Search for the cell housing the specified text and yield its (x, y) center coordinate. 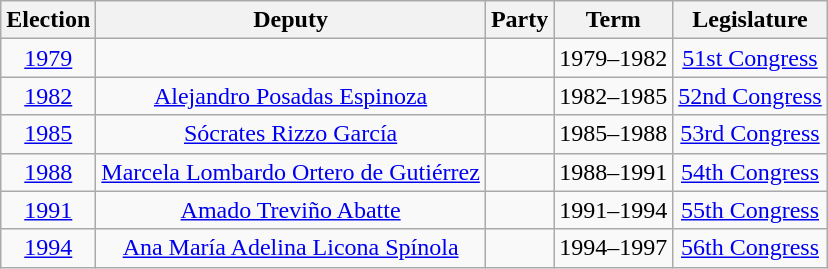
Election (48, 20)
52nd Congress (750, 96)
Legislature (750, 20)
1994 (48, 248)
Marcela Lombardo Ortero de Gutiérrez (291, 172)
1988–1991 (614, 172)
1994–1997 (614, 248)
1988 (48, 172)
Party (519, 20)
1985 (48, 134)
1991–1994 (614, 210)
55th Congress (750, 210)
Sócrates Rizzo García (291, 134)
51st Congress (750, 58)
1985–1988 (614, 134)
Alejandro Posadas Espinoza (291, 96)
Deputy (291, 20)
53rd Congress (750, 134)
1979 (48, 58)
54th Congress (750, 172)
Amado Treviño Abatte (291, 210)
1991 (48, 210)
56th Congress (750, 248)
1982 (48, 96)
Term (614, 20)
1979–1982 (614, 58)
Ana María Adelina Licona Spínola (291, 248)
1982–1985 (614, 96)
